Pinpoint the cell where the given text exists, returning its [x, y] midpoint coordinate. 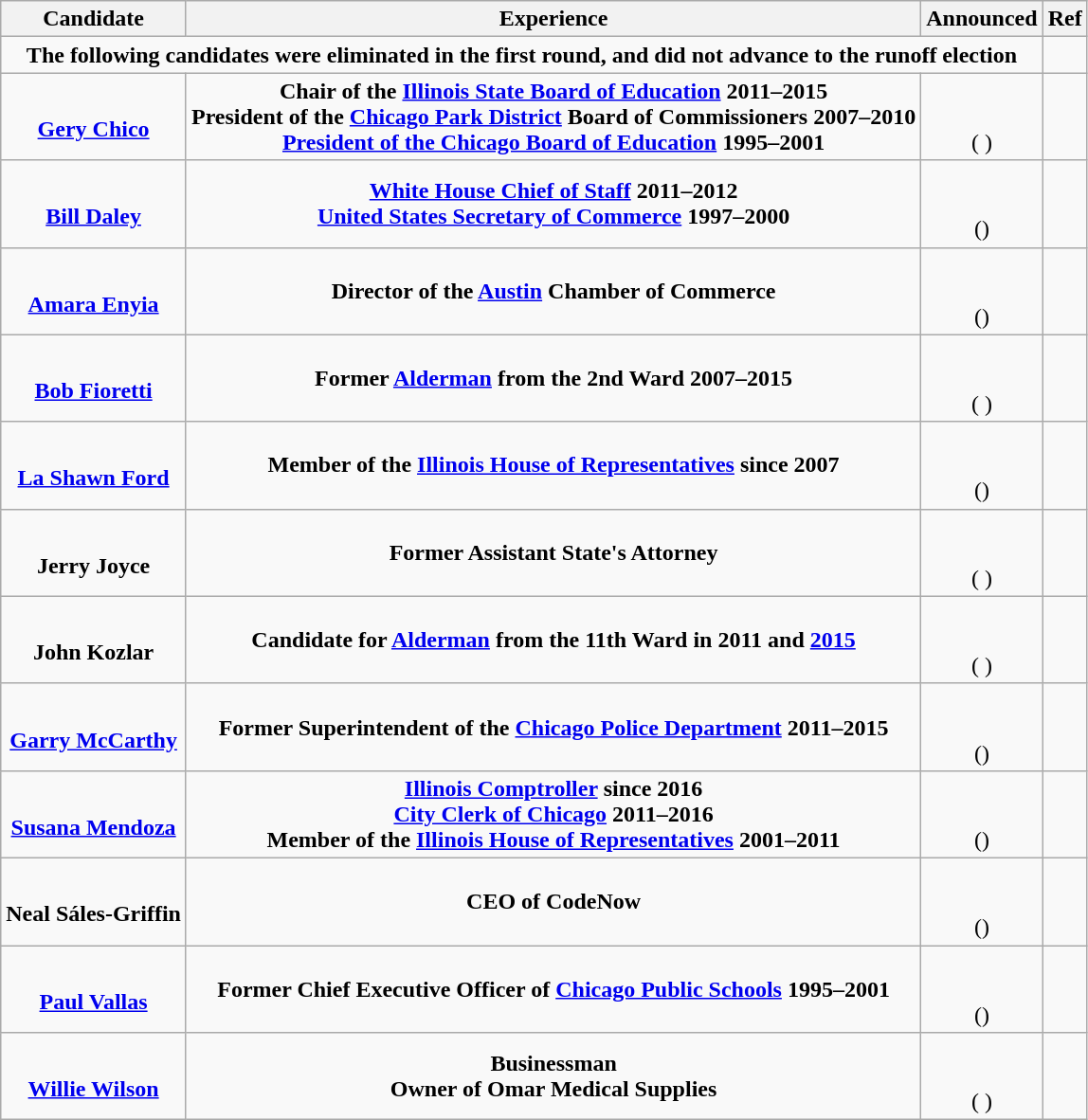
Susana Mendoza [94, 814]
Ref [1065, 19]
Former Chief Executive Officer of Chicago Public Schools 1995–2001 [553, 989]
Former Superintendent of the Chicago Police Department 2011–2015 [553, 727]
Willie Wilson [94, 1076]
Neal Sáles-Griffin [94, 901]
CEO of CodeNow [553, 901]
White House Chief of Staff 2011–2012United States Secretary of Commerce 1997–2000 [553, 204]
Announced [982, 19]
Former Assistant State's Attorney [553, 552]
Gery Chico [94, 117]
Bob Fioretti [94, 378]
Member of the Illinois House of Representatives since 2007 [553, 465]
Candidate for Alderman from the 11th Ward in 2011 and 2015 [553, 640]
BusinessmanOwner of Omar Medical Supplies [553, 1076]
Candidate [94, 19]
Garry McCarthy [94, 727]
John Kozlar [94, 640]
Bill Daley [94, 204]
Amara Enyia [94, 291]
Jerry Joyce [94, 552]
Director of the Austin Chamber of Commerce [553, 291]
Illinois Comptroller since 2016City Clerk of Chicago 2011–2016Member of the Illinois House of Representatives 2001–2011 [553, 814]
Experience [553, 19]
The following candidates were eliminated in the first round, and did not advance to the runoff election [521, 55]
La Shawn Ford [94, 465]
Paul Vallas [94, 989]
Former Alderman from the 2nd Ward 2007–2015 [553, 378]
